From the cell containing the given text, extract its center point as (X, Y) coordinate. 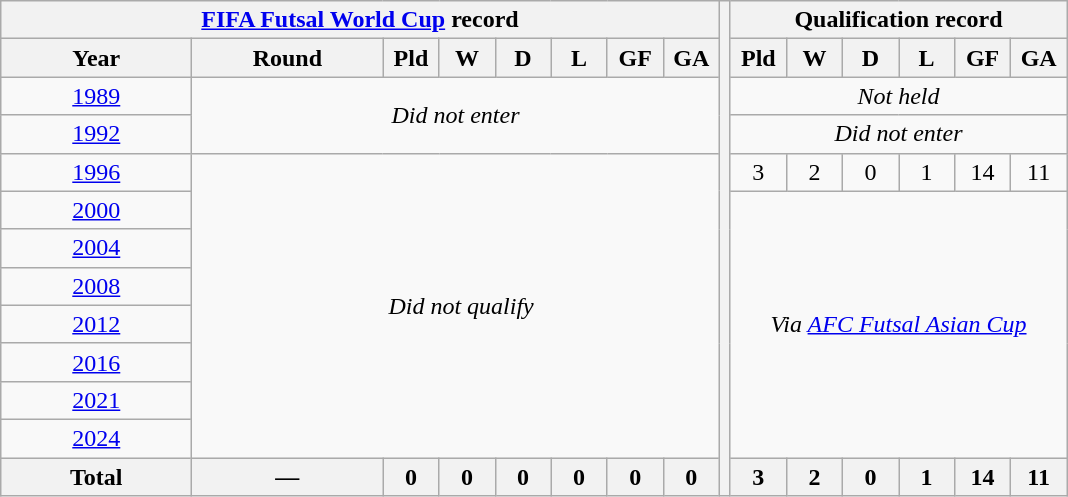
Qualification record (898, 20)
2004 (96, 248)
2024 (96, 438)
1996 (96, 172)
Not held (898, 96)
2008 (96, 286)
Round (288, 58)
Via AFC Futsal Asian Cup (898, 324)
Did not qualify (461, 305)
2016 (96, 362)
Total (96, 477)
2000 (96, 210)
— (288, 477)
2021 (96, 400)
FIFA Futsal World Cup record (360, 20)
2012 (96, 324)
Year (96, 58)
1992 (96, 134)
1989 (96, 96)
